Extract the (x, y) coordinate from the center of the cell holding the provided text.  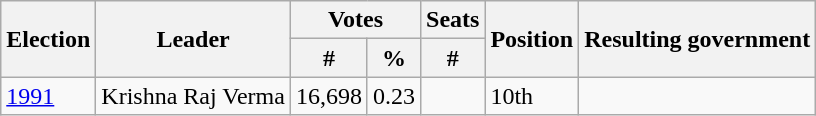
0.23 (394, 96)
10th (532, 96)
Seats (453, 20)
Resulting government (698, 39)
Position (532, 39)
Krishna Raj Verma (194, 96)
% (394, 58)
1991 (48, 96)
16,698 (328, 96)
Election (48, 39)
Leader (194, 39)
Votes (355, 20)
